Identify which cell holds the provided text, then report its [x, y] central coordinate. 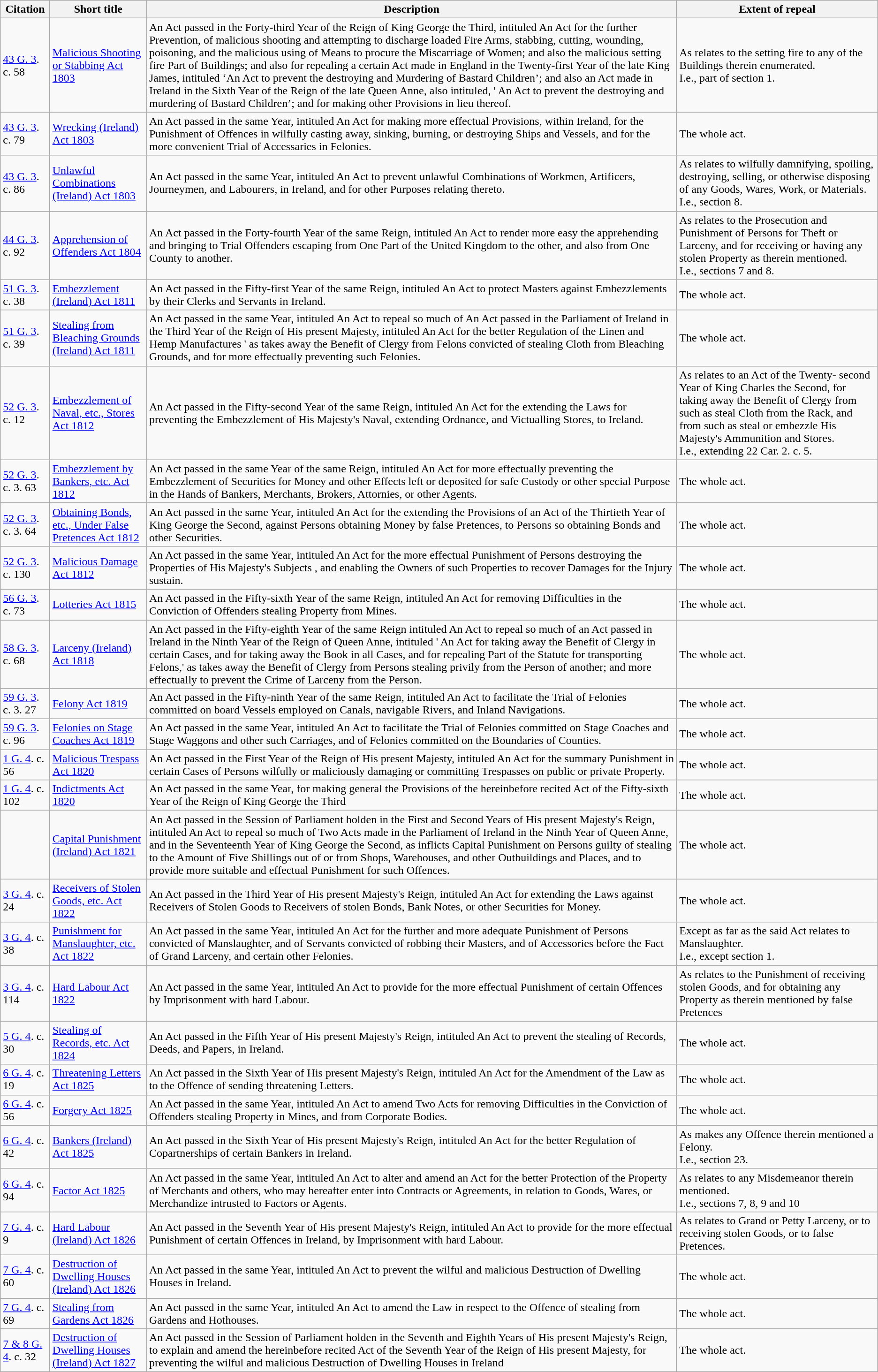
52 G. 3. c. 3. 63 [25, 481]
Embezzlement by Bankers, etc. Act 1812 [98, 481]
Felonies on Stage Coaches Act 1819 [98, 735]
Lotteries Act 1815 [98, 604]
43 G. 3. c. 58 [25, 65]
6 G. 4. c. 56 [25, 1110]
Extent of repeal [778, 9]
Destruction of Dwelling Houses (Ireland) Act 1827 [98, 1350]
An Act passed in the same Year, intituled An Act to amend the Law in respect to the Offence of stealing from Gardens and Hothouses. [411, 1313]
3 G. 4. c. 114 [25, 993]
3 G. 4. c. 38 [25, 944]
An Act passed in the same Year, intituled An Act to prevent the wilful and malicious Destruction of Dwelling Houses in Ireland. [411, 1276]
7 G. 4. c. 9 [25, 1233]
59 G. 3. c. 96 [25, 735]
Stealing from Bleaching Grounds (Ireland) Act 1811 [98, 338]
7 G. 4. c. 69 [25, 1313]
7 & 8 G. 4. c. 32 [25, 1350]
6 G. 4. c. 19 [25, 1080]
51 G. 3. c. 39 [25, 338]
3 G. 4. c. 24 [25, 901]
Malicious Trespass Act 1820 [98, 765]
As relates to the setting fire to any of the Buildings therein enumerated.I.e., part of section 1. [778, 65]
Indictments Act 1820 [98, 796]
As relates to any Misdemeanor therein mentioned.I.e., sections 7, 8, 9 and 10 [778, 1190]
59 G. 3. c. 3. 27 [25, 704]
Malicious Damage Act 1812 [98, 568]
An Act passed in the same Year, intituled An Act to provide for the more effectual Punishment of certain Offences by Imprisonment with hard Labour. [411, 993]
58 G. 3. c. 68 [25, 654]
Felony Act 1819 [98, 704]
Hard Labour (Ireland) Act 1826 [98, 1233]
Description [411, 9]
Larceny (Ireland) Act 1818 [98, 654]
Short title [98, 9]
5 G. 4. c. 30 [25, 1043]
Punishment for Manslaughter, etc. Act 1822 [98, 944]
43 G. 3. c. 79 [25, 134]
1 G. 4. c. 102 [25, 796]
As relates to wilfully damnifying, spoiling, destroying, selling, or otherwise disposing of any Goods, Wares, Work, or Materials.I.e., section 8. [778, 183]
Unlawful Combinations (Ireland) Act 1803 [98, 183]
Forgery Act 1825 [98, 1110]
Except as far as the said Act relates to Manslaughter.I.e., except section 1. [778, 944]
Stealing from Gardens Act 1826 [98, 1313]
6 G. 4. c. 94 [25, 1190]
52 G. 3. c. 12 [25, 413]
Receivers of Stolen Goods, etc. Act 1822 [98, 901]
Embezzlement (Ireland) Act 1811 [98, 295]
Obtaining Bonds, etc., Under False Pretences Act 1812 [98, 524]
Threatening Letters Act 1825 [98, 1080]
51 G. 3. c. 38 [25, 295]
Stealing of Records, etc. Act 1824 [98, 1043]
Embezzlement of Naval, etc., Stores Act 1812 [98, 413]
Hard Labour Act 1822 [98, 993]
Wrecking (Ireland) Act 1803 [98, 134]
Malicious Shooting or Stabbing Act 1803 [98, 65]
7 G. 4. c. 60 [25, 1276]
As relates to Grand or Petty Larceny, or to receiving stolen Goods, or to false Pretences. [778, 1233]
52 G. 3. c. 3. 64 [25, 524]
As relates to the Punishment of receiving stolen Goods, and for obtaining any Property as therein mentioned by false Pretences [778, 993]
As makes any Offence therein mentioned a Felony.I.e., section 23. [778, 1147]
44 G. 3. c. 92 [25, 245]
52 G. 3. c. 130 [25, 568]
Citation [25, 9]
56 G. 3. c. 73 [25, 604]
Bankers (Ireland) Act 1825 [98, 1147]
Destruction of Dwelling Houses (Ireland) Act 1826 [98, 1276]
43 G. 3. c. 86 [25, 183]
Factor Act 1825 [98, 1190]
6 G. 4. c. 42 [25, 1147]
An Act passed in the Fifth Year of His present Majesty's Reign, intituled An Act to prevent the stealing of Records, Deeds, and Papers, in Ireland. [411, 1043]
1 G. 4. c. 56 [25, 765]
Apprehension of Offenders Act 1804 [98, 245]
Capital Punishment (Ireland) Act 1821 [98, 845]
